Determine the (X, Y) coordinate at the center of the cell enclosing the given text.  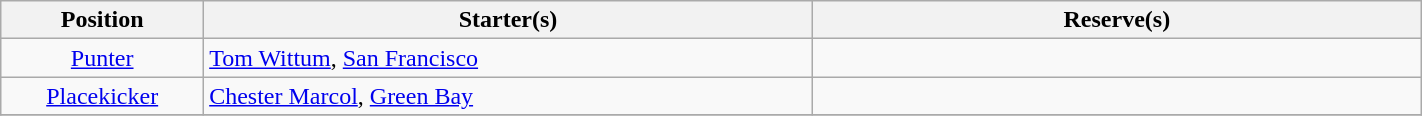
Placekicker (102, 96)
Reserve(s) (1116, 20)
Tom Wittum, San Francisco (508, 58)
Chester Marcol, Green Bay (508, 96)
Punter (102, 58)
Starter(s) (508, 20)
Position (102, 20)
